Capture the cell that displays the provided text and extract its [x, y] central coordinate. 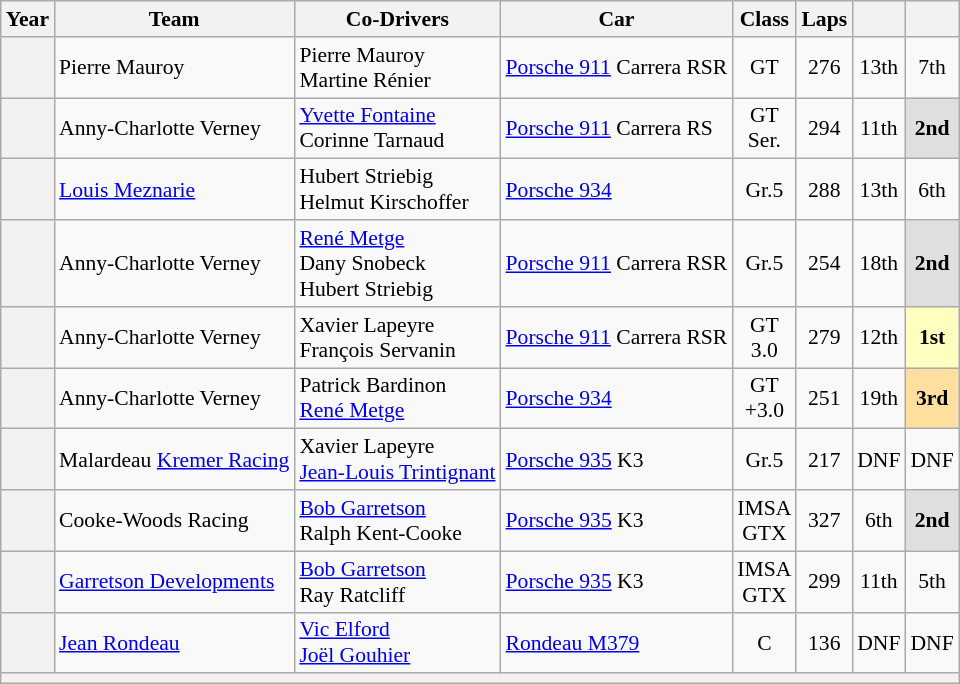
Rondeau M379 [617, 642]
Year [28, 19]
294 [824, 128]
254 [824, 264]
19th [878, 398]
GT3.0 [764, 338]
276 [824, 68]
Jean Rondeau [174, 642]
136 [824, 642]
217 [824, 460]
Laps [824, 19]
18th [878, 264]
Class [764, 19]
299 [824, 582]
Hubert Striebig Helmut Kirschoffer [397, 190]
Pierre Mauroy [174, 68]
Louis Meznarie [174, 190]
Cooke-Woods Racing [174, 520]
GTSer. [764, 128]
7th [932, 68]
Yvette Fontaine Corinne Tarnaud [397, 128]
Car [617, 19]
Xavier Lapeyre François Servanin [397, 338]
251 [824, 398]
12th [878, 338]
Porsche 911 Carrera RS [617, 128]
Malardeau Kremer Racing [174, 460]
Xavier Lapeyre Jean-Louis Trintignant [397, 460]
3rd [932, 398]
Garretson Developments [174, 582]
Team [174, 19]
Vic Elford Joël Gouhier [397, 642]
Pierre Mauroy Martine Rénier [397, 68]
1st [932, 338]
GT+3.0 [764, 398]
327 [824, 520]
Patrick Bardinon René Metge [397, 398]
René Metge Dany Snobeck Hubert Striebig [397, 264]
Co-Drivers [397, 19]
279 [824, 338]
5th [932, 582]
288 [824, 190]
Bob Garretson Ray Ratcliff [397, 582]
GT [764, 68]
Bob Garretson Ralph Kent-Cooke [397, 520]
C [764, 642]
